Detect which cell encompasses the target text, then output its [x, y] center coordinate. 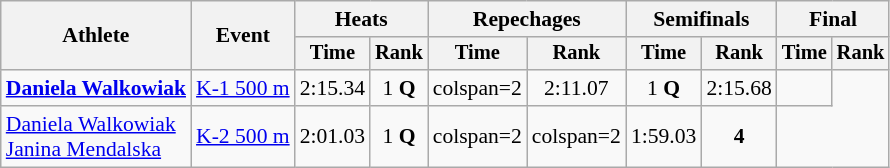
K-1 500 m [243, 88]
1:59.03 [664, 136]
2:11.07 [576, 88]
Heats [362, 19]
Semifinals [702, 19]
Daniela WalkowiakJanina Mendalska [96, 136]
Repechages [527, 19]
Final [833, 19]
Daniela Walkowiak [96, 88]
4 [738, 136]
2:15.34 [332, 88]
Athlete [96, 36]
2:15.68 [738, 88]
Event [243, 36]
K-2 500 m [243, 136]
2:01.03 [332, 136]
